Search for the cell housing the specified text and yield its (X, Y) center coordinate. 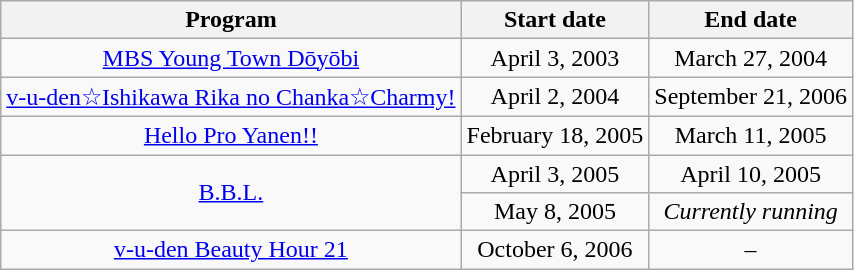
February 18, 2005 (555, 135)
April 3, 2003 (555, 58)
v-u-den Beauty Hour 21 (231, 250)
September 21, 2006 (751, 97)
Start date (555, 20)
End date (751, 20)
– (751, 250)
MBS Young Town Dōyōbi (231, 58)
May 8, 2005 (555, 212)
Program (231, 20)
Currently running (751, 212)
v-u-den☆Ishikawa Rika no Chanka☆Charmy! (231, 97)
B.B.L. (231, 192)
April 2, 2004 (555, 97)
April 10, 2005 (751, 173)
October 6, 2006 (555, 250)
March 27, 2004 (751, 58)
April 3, 2005 (555, 173)
March 11, 2005 (751, 135)
Hello Pro Yanen!! (231, 135)
